Extract the (X, Y) coordinate from the center of the cell holding the provided text.  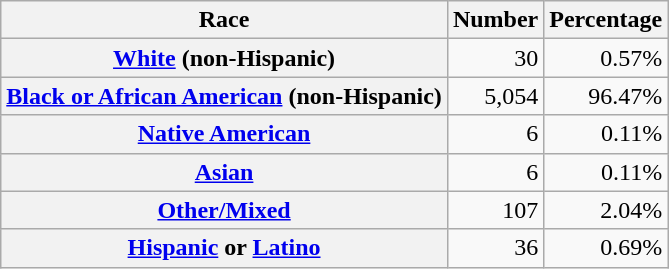
Number (495, 20)
0.69% (606, 248)
White (non-Hispanic) (224, 58)
5,054 (495, 96)
36 (495, 248)
Black or African American (non-Hispanic) (224, 96)
Percentage (606, 20)
Race (224, 20)
96.47% (606, 96)
Asian (224, 172)
Hispanic or Latino (224, 248)
30 (495, 58)
Other/Mixed (224, 210)
107 (495, 210)
Native American (224, 134)
2.04% (606, 210)
0.57% (606, 58)
